Search for the cell housing the specified text and yield its [x, y] center coordinate. 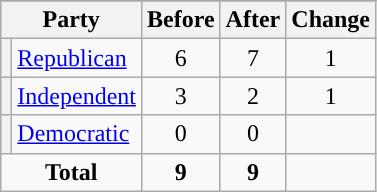
3 [180, 96]
Independent [77, 96]
6 [180, 58]
After [253, 20]
7 [253, 58]
Republican [77, 58]
Democratic [77, 134]
Change [331, 20]
Before [180, 20]
Party [72, 20]
2 [253, 96]
Total [72, 172]
